Return (X, Y) of the center of cell containing provided text 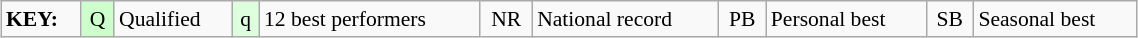
KEY: (41, 19)
NR (506, 19)
12 best performers (370, 19)
Q (98, 19)
PB (742, 19)
Personal best (846, 19)
q (246, 19)
SB (950, 19)
National record (626, 19)
Seasonal best (1055, 19)
Qualified (173, 19)
